For the text-containing cell, return its midpoint in (x, y) coordinate format. 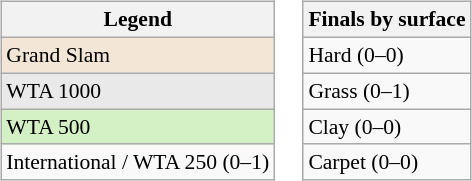
Grass (0–1) (386, 91)
Grand Slam (138, 55)
WTA 1000 (138, 91)
Legend (138, 20)
WTA 500 (138, 127)
Hard (0–0) (386, 55)
Finals by surface (386, 20)
Clay (0–0) (386, 127)
International / WTA 250 (0–1) (138, 162)
Carpet (0–0) (386, 162)
